Scan for the cell matching the given text and deliver its (x, y) coordinate at center. 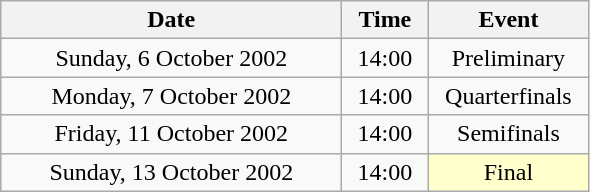
Date (172, 20)
Event (508, 20)
Preliminary (508, 58)
Friday, 11 October 2002 (172, 134)
Semifinals (508, 134)
Quarterfinals (508, 96)
Sunday, 13 October 2002 (172, 172)
Sunday, 6 October 2002 (172, 58)
Time (385, 20)
Final (508, 172)
Monday, 7 October 2002 (172, 96)
